Return (x, y) of the center of cell containing provided text 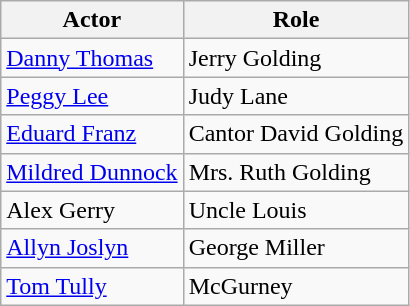
Mrs. Ruth Golding (296, 172)
Allyn Joslyn (92, 248)
Role (296, 20)
Uncle Louis (296, 210)
Cantor David Golding (296, 134)
Mildred Dunnock (92, 172)
Actor (92, 20)
Jerry Golding (296, 58)
Tom Tully (92, 286)
Danny Thomas (92, 58)
Eduard Franz (92, 134)
George Miller (296, 248)
Peggy Lee (92, 96)
McGurney (296, 286)
Judy Lane (296, 96)
Alex Gerry (92, 210)
